From the cell containing the given text, extract its center point as (x, y) coordinate. 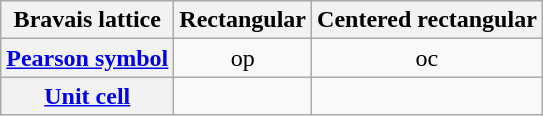
op (243, 58)
Rectangular (243, 20)
Centered rectangular (428, 20)
oc (428, 58)
Bravais lattice (88, 20)
Pearson symbol (88, 58)
Unit cell (88, 96)
